From the cell containing the given text, extract its center point as [X, Y] coordinate. 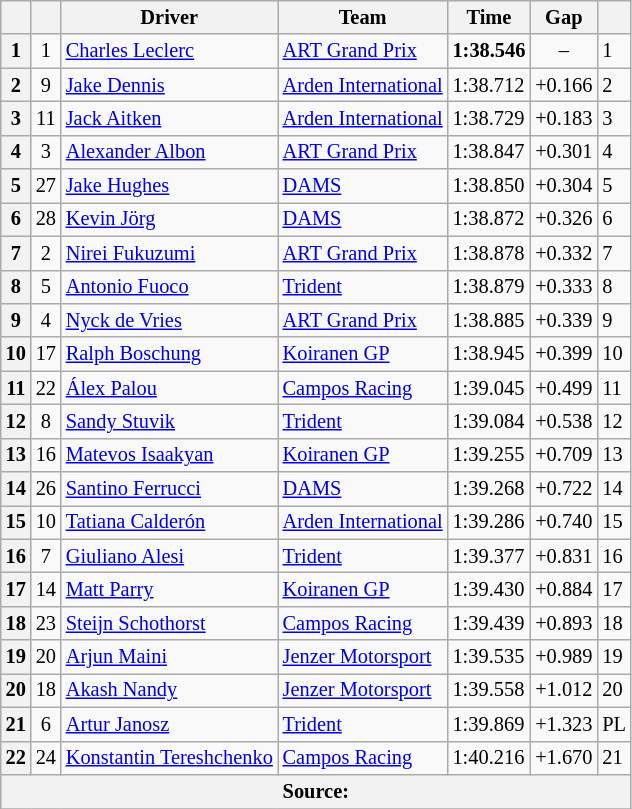
+0.499 [564, 388]
23 [46, 623]
+0.183 [564, 118]
Matevos Isaakyan [170, 455]
+0.333 [564, 287]
Jake Dennis [170, 85]
Time [490, 17]
1:38.850 [490, 186]
PL [614, 724]
Gap [564, 17]
Ralph Boschung [170, 354]
+0.399 [564, 354]
Konstantin Tereshchenko [170, 758]
+1.670 [564, 758]
Álex Palou [170, 388]
Arjun Maini [170, 657]
+0.831 [564, 556]
1:39.535 [490, 657]
+1.323 [564, 724]
1:38.945 [490, 354]
27 [46, 186]
1:39.268 [490, 489]
Team [363, 17]
Matt Parry [170, 589]
Akash Nandy [170, 690]
+0.989 [564, 657]
Source: [316, 791]
+0.332 [564, 253]
+0.166 [564, 85]
Santino Ferrucci [170, 489]
1:39.869 [490, 724]
+0.722 [564, 489]
1:39.084 [490, 421]
Jack Aitken [170, 118]
24 [46, 758]
1:39.558 [490, 690]
1:39.430 [490, 589]
+0.538 [564, 421]
– [564, 51]
+0.339 [564, 320]
28 [46, 219]
1:39.286 [490, 522]
Tatiana Calderón [170, 522]
1:39.377 [490, 556]
1:38.712 [490, 85]
Charles Leclerc [170, 51]
+0.740 [564, 522]
+1.012 [564, 690]
Nyck de Vries [170, 320]
Giuliano Alesi [170, 556]
+0.301 [564, 152]
+0.884 [564, 589]
Alexander Albon [170, 152]
+0.304 [564, 186]
1:39.045 [490, 388]
1:38.885 [490, 320]
+0.709 [564, 455]
26 [46, 489]
1:38.847 [490, 152]
Artur Janosz [170, 724]
Nirei Fukuzumi [170, 253]
1:38.872 [490, 219]
Steijn Schothorst [170, 623]
Kevin Jörg [170, 219]
1:39.255 [490, 455]
1:38.878 [490, 253]
1:40.216 [490, 758]
+0.893 [564, 623]
Jake Hughes [170, 186]
Driver [170, 17]
1:38.546 [490, 51]
1:38.879 [490, 287]
1:38.729 [490, 118]
+0.326 [564, 219]
Antonio Fuoco [170, 287]
1:39.439 [490, 623]
Sandy Stuvik [170, 421]
